Determine the (X, Y) coordinate at the center of the cell enclosing the given text.  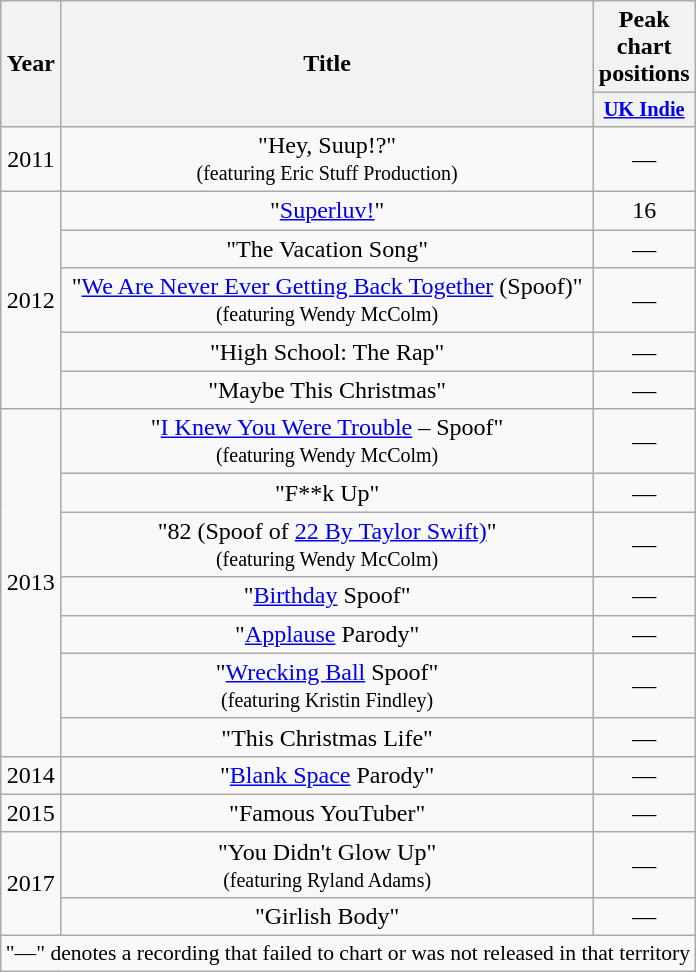
UK Indie (644, 110)
"Wrecking Ball Spoof"(featuring Kristin Findley) (327, 686)
2015 (31, 813)
"F**k Up" (327, 493)
"—" denotes a recording that failed to chart or was not released in that territory (348, 954)
"Applause Parody" (327, 634)
"High School: The Rap" (327, 352)
"This Christmas Life" (327, 737)
"I Knew You Were Trouble – Spoof"(featuring Wendy McColm) (327, 442)
Title (327, 64)
16 (644, 211)
2013 (31, 582)
Peak chart positions (644, 47)
"You Didn't Glow Up"(featuring Ryland Adams) (327, 864)
2014 (31, 775)
"Maybe This Christmas" (327, 390)
"Superluv!" (327, 211)
"82 (Spoof of 22 By Taylor Swift)"(featuring Wendy McColm) (327, 544)
"We Are Never Ever Getting Back Together (Spoof)"(featuring Wendy McColm) (327, 300)
2012 (31, 300)
"Hey, Suup!?"(featuring Eric Stuff Production) (327, 158)
"Birthday Spoof" (327, 596)
"The Vacation Song" (327, 249)
"Blank Space Parody" (327, 775)
"Famous YouTuber" (327, 813)
Year (31, 64)
"Girlish Body" (327, 916)
2011 (31, 158)
2017 (31, 884)
